Determine the [X, Y] coordinate at the center of the cell enclosing the given text.  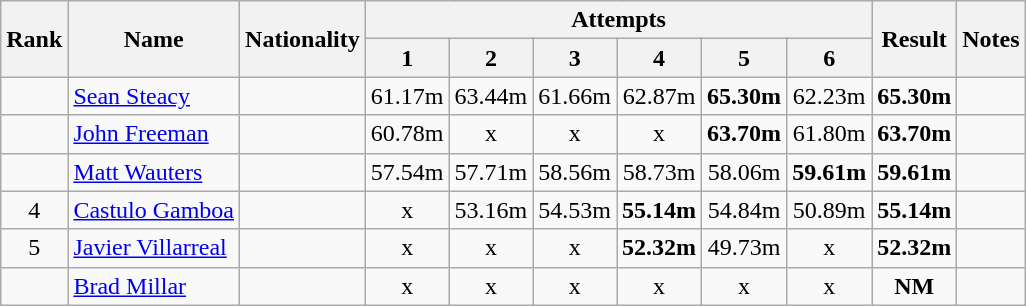
Castulo Gamboa [154, 210]
1 [407, 58]
Name [154, 39]
Result [914, 39]
57.54m [407, 172]
NM [914, 286]
62.23m [830, 96]
3 [575, 58]
Rank [34, 39]
Nationality [303, 39]
John Freeman [154, 134]
61.17m [407, 96]
Notes [991, 39]
62.87m [660, 96]
63.44m [491, 96]
Matt Wauters [154, 172]
54.53m [575, 210]
50.89m [830, 210]
Sean Steacy [154, 96]
Javier Villarreal [154, 248]
61.66m [575, 96]
58.06m [744, 172]
60.78m [407, 134]
49.73m [744, 248]
61.80m [830, 134]
Brad Millar [154, 286]
57.71m [491, 172]
2 [491, 58]
54.84m [744, 210]
58.73m [660, 172]
53.16m [491, 210]
Attempts [618, 20]
58.56m [575, 172]
6 [830, 58]
